From the cell containing the given text, extract its center point as [x, y] coordinate. 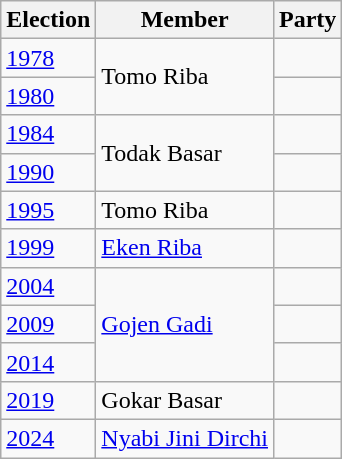
1995 [48, 210]
Election [48, 20]
Member [185, 20]
Nyabi Jini Dirchi [185, 438]
2009 [48, 324]
2024 [48, 438]
Gojen Gadi [185, 324]
Todak Basar [185, 153]
2014 [48, 362]
1978 [48, 58]
1999 [48, 248]
Eken Riba [185, 248]
1984 [48, 134]
1990 [48, 172]
2004 [48, 286]
2019 [48, 400]
Gokar Basar [185, 400]
1980 [48, 96]
Party [308, 20]
